Provide the [X, Y] coordinate of the cell's center where the given text is located.  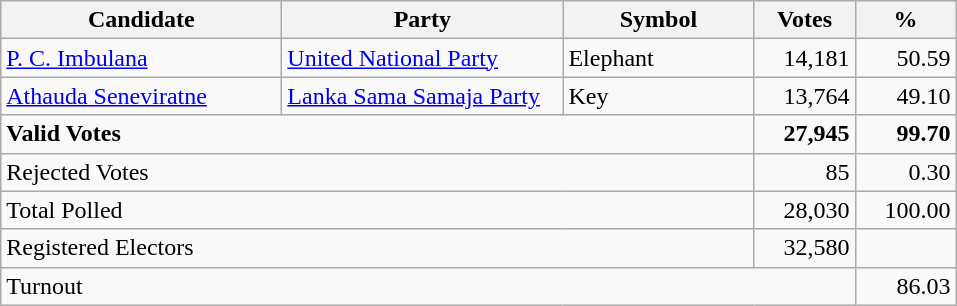
Valid Votes [378, 134]
27,945 [804, 134]
Symbol [658, 20]
99.70 [906, 134]
Party [422, 20]
13,764 [804, 96]
0.30 [906, 172]
100.00 [906, 210]
% [906, 20]
32,580 [804, 248]
Elephant [658, 58]
28,030 [804, 210]
50.59 [906, 58]
Total Polled [378, 210]
Turnout [428, 286]
Candidate [142, 20]
Registered Electors [378, 248]
85 [804, 172]
Key [658, 96]
49.10 [906, 96]
P. C. Imbulana [142, 58]
14,181 [804, 58]
United National Party [422, 58]
Athauda Seneviratne [142, 96]
Rejected Votes [378, 172]
Lanka Sama Samaja Party [422, 96]
Votes [804, 20]
86.03 [906, 286]
